Determine the [x, y] coordinate at the center of the cell enclosing the given text.  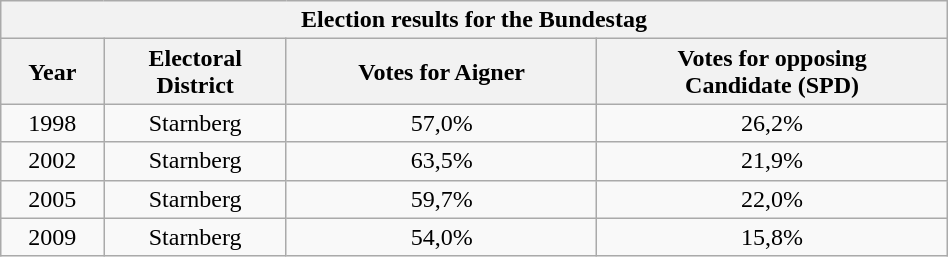
Votes for Aigner [442, 72]
22,0% [772, 199]
2005 [52, 199]
15,8% [772, 237]
1998 [52, 123]
ElectoralDistrict [195, 72]
2009 [52, 237]
54,0% [442, 237]
59,7% [442, 199]
26,2% [772, 123]
2002 [52, 161]
Election results for the Bundestag [474, 20]
21,9% [772, 161]
Votes for opposingCandidate (SPD) [772, 72]
57,0% [442, 123]
63,5% [442, 161]
Year [52, 72]
